For the text-containing cell, return its midpoint in [X, Y] coordinate format. 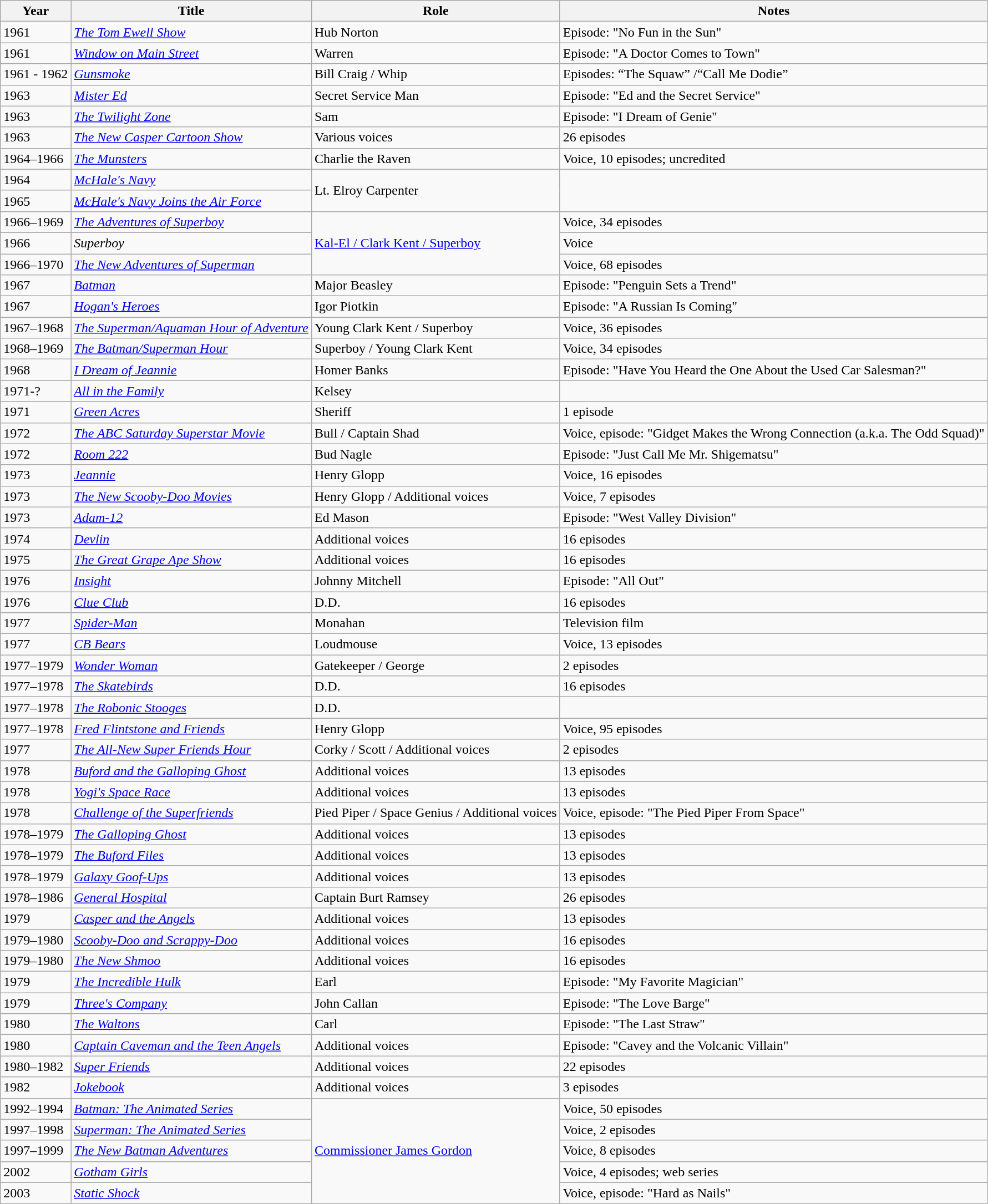
Bull / Captain Shad [435, 433]
Buford and the Galloping Ghost [191, 771]
Hogan's Heroes [191, 307]
1975 [36, 560]
Voice, 95 episodes [773, 729]
Mister Ed [191, 95]
Gotham Girls [191, 1172]
Clue Club [191, 602]
Bud Nagle [435, 454]
Spider-Man [191, 623]
1980–1982 [36, 1066]
The Munsters [191, 159]
Various voices [435, 138]
Gatekeeper / George [435, 665]
Voice, 68 episodes [773, 265]
Fred Flintstone and Friends [191, 729]
General Hospital [191, 897]
1968 [36, 370]
The Robonic Stooges [191, 708]
Episode: "The Last Straw" [773, 1024]
The New Scooby-Doo Movies [191, 496]
1961 - 1962 [36, 74]
1966 [36, 243]
Warren [435, 53]
The Tom Ewell Show [191, 32]
Notes [773, 11]
Episode: "A Doctor Comes to Town" [773, 53]
Kal-El / Clark Kent / Superboy [435, 243]
McHale's Navy Joins the Air Force [191, 201]
Captain Burt Ramsey [435, 897]
Episode: "The Love Barge" [773, 1003]
Green Acres [191, 412]
Window on Main Street [191, 53]
The Great Grape Ape Show [191, 560]
Yogi's Space Race [191, 792]
1997–1999 [36, 1151]
Earl [435, 982]
Sam [435, 116]
Voice, episode: "Hard as Nails" [773, 1193]
Episode: "A Russian Is Coming" [773, 307]
Young Clark Kent / Superboy [435, 328]
Voice [773, 243]
Superman: The Animated Series [191, 1130]
Episode: "Penguin Sets a Trend" [773, 286]
1 episode [773, 412]
Hub Norton [435, 32]
1964 [36, 180]
The Superman/Aquaman Hour of Adventure [191, 328]
Corky / Scott / Additional voices [435, 750]
Episode: "I Dream of Genie" [773, 116]
Batman: The Animated Series [191, 1109]
Commissioner James Gordon [435, 1151]
Adam-12 [191, 517]
John Callan [435, 1003]
Voice, episode: "Gidget Makes the Wrong Connection (a.k.a. The Odd Squad)" [773, 433]
Room 222 [191, 454]
Voice, 7 episodes [773, 496]
Batman [191, 286]
The New Adventures of Superman [191, 265]
Voice, episode: "The Pied Piper From Space" [773, 813]
1968–1969 [36, 349]
Captain Caveman and the Teen Angels [191, 1045]
Pied Piper / Space Genius / Additional voices [435, 813]
Episode: "Ed and the Secret Service" [773, 95]
Episode: "All Out" [773, 581]
Voice, 2 episodes [773, 1130]
1978–1986 [36, 897]
Kelsey [435, 391]
Voice, 16 episodes [773, 475]
Lt. Elroy Carpenter [435, 190]
Monahan [435, 623]
1971 [36, 412]
The Batman/Superman Hour [191, 349]
Charlie the Raven [435, 159]
Episode: "West Valley Division" [773, 517]
1971-? [36, 391]
Voice, 4 episodes; web series [773, 1172]
1992–1994 [36, 1109]
1977–1979 [36, 665]
Devlin [191, 539]
The New Shmoo [191, 961]
Television film [773, 623]
Superboy [191, 243]
Secret Service Man [435, 95]
Voice, 36 episodes [773, 328]
All in the Family [191, 391]
Jokebook [191, 1088]
Episode: "Have You Heard the One About the Used Car Salesman?" [773, 370]
Galaxy Goof-Ups [191, 876]
Title [191, 11]
Gunsmoke [191, 74]
The New Batman Adventures [191, 1151]
22 episodes [773, 1066]
Challenge of the Superfriends [191, 813]
The Waltons [191, 1024]
1966–1970 [36, 265]
Voice, 50 episodes [773, 1109]
Episode: "Just Call Me Mr. Shigematsu" [773, 454]
Insight [191, 581]
Voice, 13 episodes [773, 644]
Episode: "No Fun in the Sun" [773, 32]
1974 [36, 539]
Superboy / Young Clark Kent [435, 349]
Role [435, 11]
The Galloping Ghost [191, 834]
Igor Piotkin [435, 307]
Three's Company [191, 1003]
1966–1969 [36, 222]
Carl [435, 1024]
1965 [36, 201]
3 episodes [773, 1088]
Wonder Woman [191, 665]
Loudmouse [435, 644]
The Adventures of Superboy [191, 222]
Johnny Mitchell [435, 581]
Casper and the Angels [191, 918]
Homer Banks [435, 370]
1982 [36, 1088]
Voice, 10 episodes; uncredited [773, 159]
Major Beasley [435, 286]
1964–1966 [36, 159]
2002 [36, 1172]
Jeannie [191, 475]
The Incredible Hulk [191, 982]
Sheriff [435, 412]
Episode: "Cavey and the Volcanic Villain" [773, 1045]
Bill Craig / Whip [435, 74]
Henry Glopp / Additional voices [435, 496]
The Twilight Zone [191, 116]
The New Casper Cartoon Show [191, 138]
The Buford Files [191, 855]
The ABC Saturday Superstar Movie [191, 433]
2003 [36, 1193]
I Dream of Jeannie [191, 370]
Episodes: “The Squaw” /“Call Me Dodie” [773, 74]
1997–1998 [36, 1130]
Year [36, 11]
The Skatebirds [191, 687]
1967–1968 [36, 328]
Voice, 8 episodes [773, 1151]
Ed Mason [435, 517]
Episode: "My Favorite Magician" [773, 982]
Scooby-Doo and Scrappy-Doo [191, 940]
The All-New Super Friends Hour [191, 750]
Super Friends [191, 1066]
CB Bears [191, 644]
Static Shock [191, 1193]
McHale's Navy [191, 180]
